Output the [X, Y] coordinate of the center of the cell containing the given text.  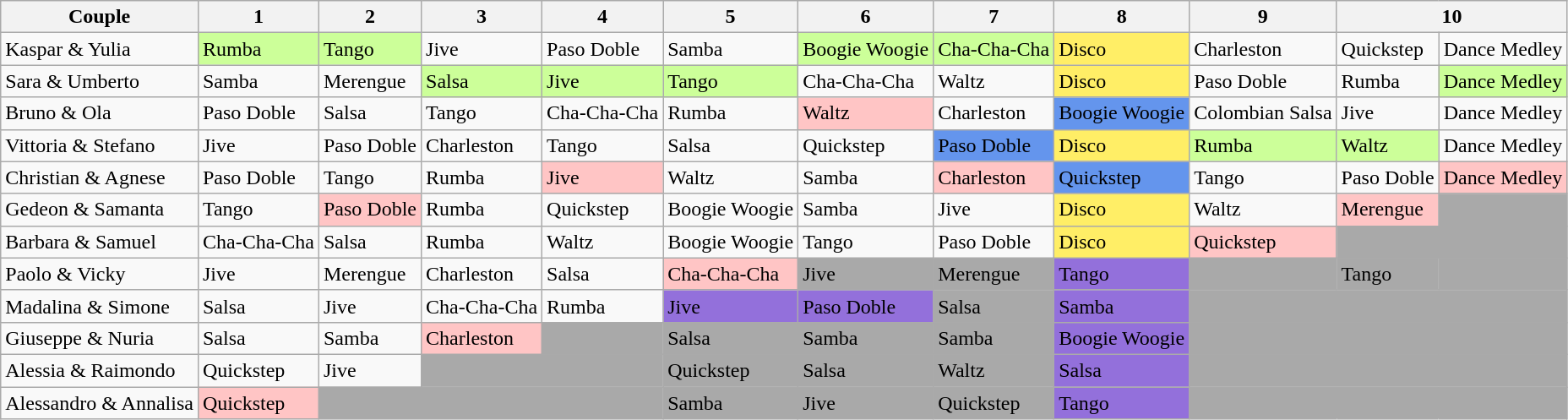
6 [866, 17]
Vittoria & Stefano [100, 145]
Paolo & Vicky [100, 274]
Couple [100, 17]
Colombian Salsa [1263, 113]
8 [1122, 17]
2 [370, 17]
Alessia & Raimondo [100, 370]
Gedeon & Samanta [100, 210]
7 [994, 17]
Giuseppe & Nuria [100, 338]
4 [603, 17]
9 [1263, 17]
Alessandro & Annalisa [100, 403]
Christian & Agnese [100, 177]
Barbara & Samuel [100, 242]
Kaspar & Yulia [100, 49]
Sara & Umberto [100, 81]
10 [1451, 17]
1 [259, 17]
3 [482, 17]
Bruno & Ola [100, 113]
5 [731, 17]
Madalina & Simone [100, 306]
